Pinpoint the cell where the given text exists, returning its (X, Y) midpoint coordinate. 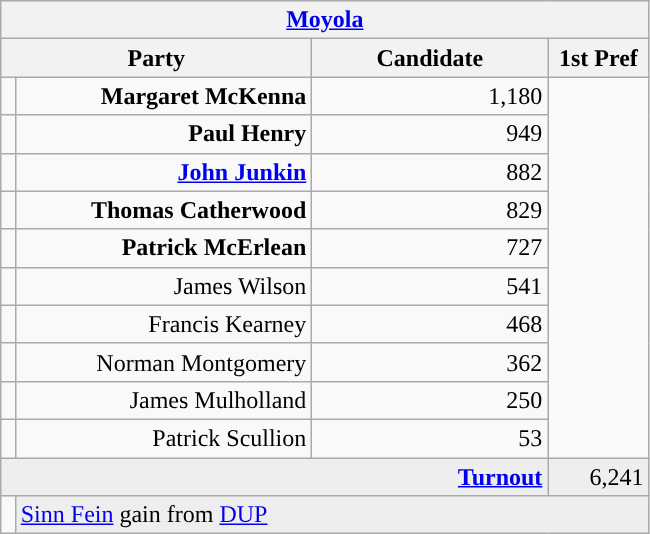
6,241 (598, 477)
Patrick McErlean (164, 248)
Party (156, 58)
Moyola (325, 20)
949 (430, 134)
Margaret McKenna (164, 96)
1,180 (430, 96)
Thomas Catherwood (164, 210)
468 (430, 324)
362 (430, 362)
Patrick Scullion (164, 438)
882 (430, 172)
53 (430, 438)
James Mulholland (164, 400)
Sinn Fein gain from DUP (332, 515)
Francis Kearney (164, 324)
Norman Montgomery (164, 362)
829 (430, 210)
Candidate (430, 58)
250 (430, 400)
727 (430, 248)
John Junkin (164, 172)
Turnout (274, 477)
1st Pref (598, 58)
Paul Henry (164, 134)
James Wilson (164, 286)
541 (430, 286)
